Search for the cell housing the specified text and yield its (x, y) center coordinate. 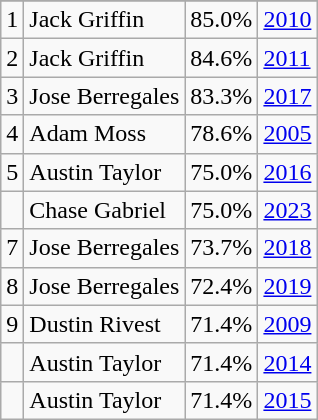
2017 (288, 96)
83.3% (222, 96)
2 (12, 58)
72.4% (222, 286)
2009 (288, 324)
85.0% (222, 20)
2005 (288, 134)
4 (12, 134)
2016 (288, 172)
8 (12, 286)
2019 (288, 286)
2010 (288, 20)
2011 (288, 58)
1 (12, 20)
Adam Moss (104, 134)
Chase Gabriel (104, 210)
3 (12, 96)
2018 (288, 248)
7 (12, 248)
5 (12, 172)
84.6% (222, 58)
2015 (288, 400)
9 (12, 324)
73.7% (222, 248)
2023 (288, 210)
78.6% (222, 134)
Dustin Rivest (104, 324)
2014 (288, 362)
